Extract the [X, Y] coordinate from the center of the cell holding the provided text.  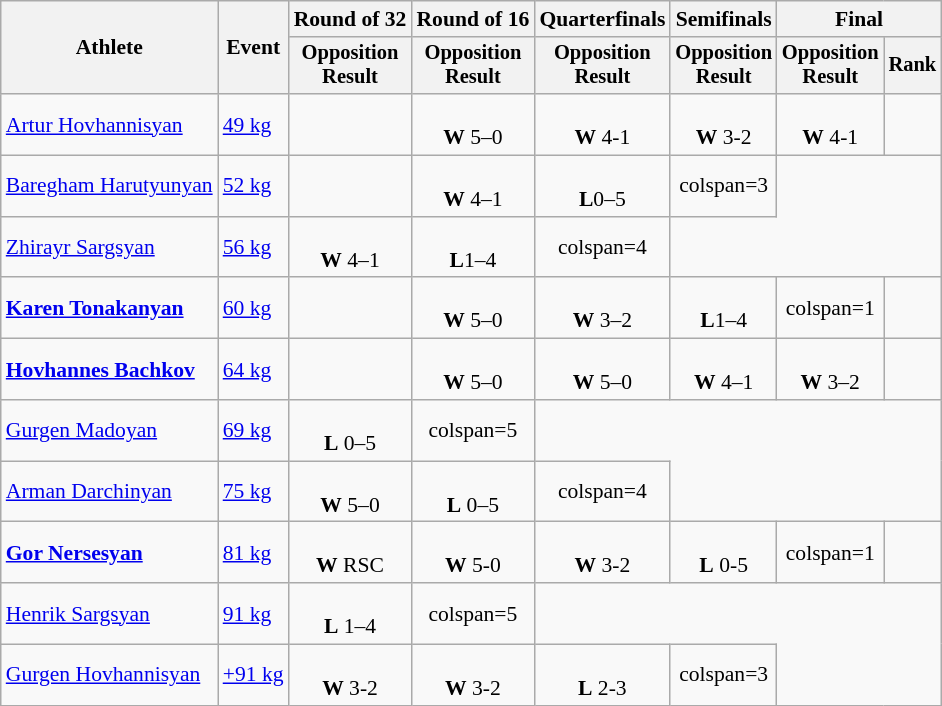
L 1–4 [350, 614]
Event [254, 48]
L 2-3 [602, 676]
Quarterfinals [602, 19]
56 kg [254, 248]
69 kg [254, 430]
64 kg [254, 370]
Artur Hovhannisyan [110, 124]
60 kg [254, 308]
Gurgen Madoyan [110, 430]
Henrik Sargsyan [110, 614]
Karen Tonakanyan [110, 308]
W RSC [350, 552]
+91 kg [254, 676]
Zhirayr Sargsyan [110, 248]
Round of 16 [472, 19]
Final [859, 19]
Rank [913, 66]
Gurgen Hovhannisyan [110, 676]
W 5-0 [472, 552]
Baregham Harutyunyan [110, 186]
Arman Darchinyan [110, 492]
L 0-5 [724, 552]
Gor Nersesyan [110, 552]
L0–5 [602, 186]
91 kg [254, 614]
52 kg [254, 186]
Hovhannes Bachkov [110, 370]
75 kg [254, 492]
Round of 32 [350, 19]
Semifinals [724, 19]
81 kg [254, 552]
Athlete [110, 48]
49 kg [254, 124]
